Detect which cell encompasses the target text, then output its [X, Y] center coordinate. 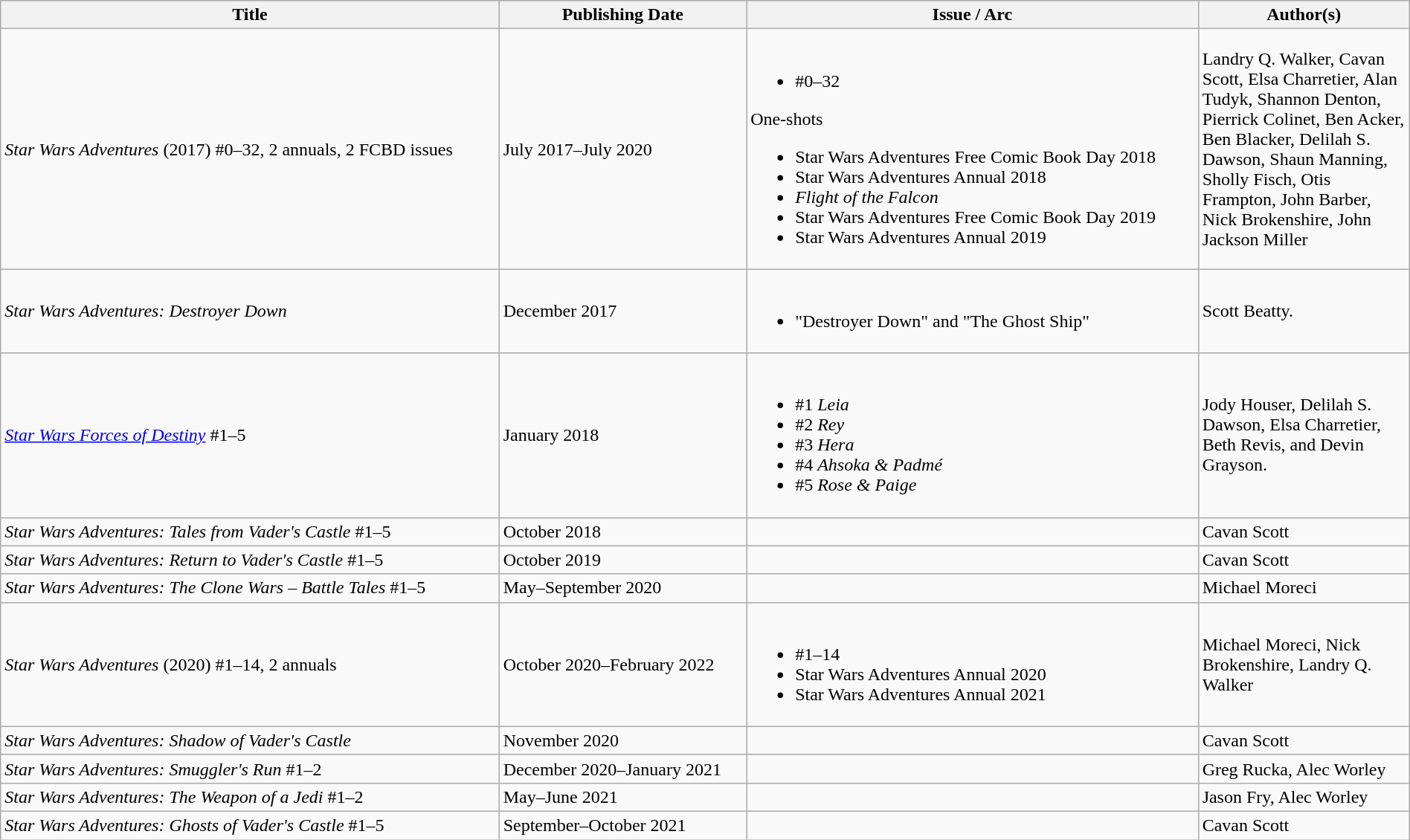
Michael Moreci, Nick Brokenshire, Landry Q. Walker [1304, 665]
Star Wars Adventures: Shadow of Vader's Castle [250, 740]
Star Wars Adventures: Destroyer Down [250, 311]
Scott Beatty. [1304, 311]
#1 Leia#2 Rey#3 Hera#4 Ahsoka & Padmé#5 Rose & Paige [973, 436]
September–October 2021 [622, 825]
Title [250, 15]
Star Wars Adventures (2017) #0–32, 2 annuals, 2 FCBD issues [250, 149]
January 2018 [622, 436]
Jason Fry, Alec Worley [1304, 797]
October 2019 [622, 560]
November 2020 [622, 740]
Star Wars Adventures: Tales from Vader's Castle #1–5 [250, 532]
Star Wars Adventures (2020) #1–14, 2 annuals [250, 665]
Jody Houser, Delilah S. Dawson, Elsa Charretier, Beth Revis, and Devin Grayson. [1304, 436]
"Destroyer Down" and "The Ghost Ship" [973, 311]
Author(s) [1304, 15]
July 2017–July 2020 [622, 149]
Star Wars Forces of Destiny #1–5 [250, 436]
Star Wars Adventures: The Clone Wars – Battle Tales #1–5 [250, 588]
Greg Rucka, Alec Worley [1304, 769]
Star Wars Adventures: Smuggler's Run #1–2 [250, 769]
May–September 2020 [622, 588]
December 2020–January 2021 [622, 769]
#1–14Star Wars Adventures Annual 2020Star Wars Adventures Annual 2021 [973, 665]
May–June 2021 [622, 797]
October 2018 [622, 532]
Star Wars Adventures: The Weapon of a Jedi #1–2 [250, 797]
Star Wars Adventures: Return to Vader's Castle #1–5 [250, 560]
October 2020–February 2022 [622, 665]
December 2017 [622, 311]
Issue / Arc [973, 15]
Michael Moreci [1304, 588]
Star Wars Adventures: Ghosts of Vader's Castle #1–5 [250, 825]
Publishing Date [622, 15]
